Provide the (X, Y) coordinate of the cell's center where the given text is located.  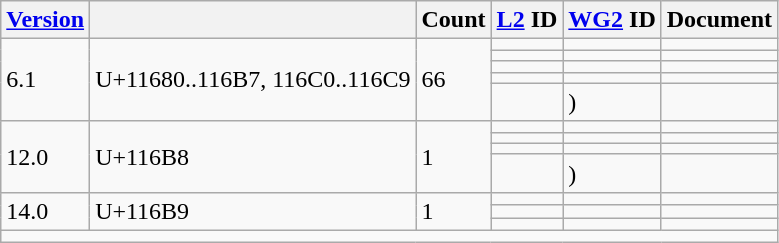
Document (719, 20)
Count (454, 20)
L2 ID (527, 20)
12.0 (46, 156)
WG2 ID (612, 20)
U+116B8 (253, 156)
Version (46, 20)
66 (454, 80)
14.0 (46, 211)
U+11680..116B7, 116C0..116C9 (253, 80)
6.1 (46, 80)
U+116B9 (253, 211)
